Find where the given text appears and provide that cell's center as (x, y) coordinate. 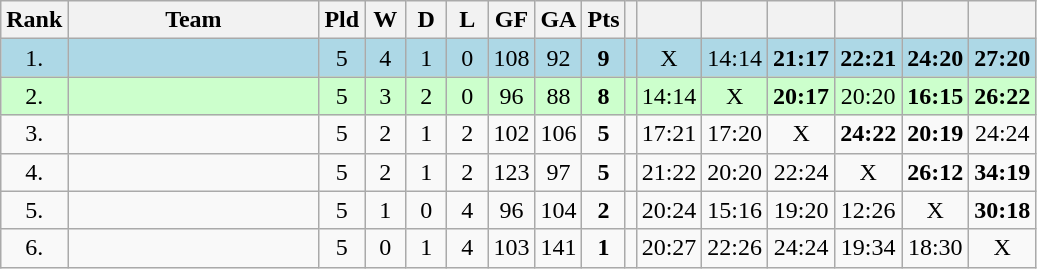
19:34 (868, 248)
4. (34, 172)
106 (558, 134)
22:26 (735, 248)
17:21 (669, 134)
W (386, 20)
21:17 (802, 58)
30:18 (1002, 210)
Pts (604, 20)
88 (558, 96)
20:27 (669, 248)
24:22 (868, 134)
Team (194, 20)
Rank (34, 20)
L (468, 20)
GA (558, 20)
108 (512, 58)
102 (512, 134)
18:30 (936, 248)
22:24 (802, 172)
17:20 (735, 134)
104 (558, 210)
16:15 (936, 96)
26:22 (1002, 96)
2. (34, 96)
141 (558, 248)
GF (512, 20)
20:24 (669, 210)
3. (34, 134)
9 (604, 58)
92 (558, 58)
D (426, 20)
22:21 (868, 58)
8 (604, 96)
12:26 (868, 210)
Pld (342, 20)
15:16 (735, 210)
21:22 (669, 172)
3 (386, 96)
6. (34, 248)
1. (34, 58)
20:19 (936, 134)
103 (512, 248)
27:20 (1002, 58)
26:12 (936, 172)
24:20 (936, 58)
5. (34, 210)
123 (512, 172)
97 (558, 172)
20:17 (802, 96)
34:19 (1002, 172)
19:20 (802, 210)
